Output the (X, Y) coordinate of the center of the cell containing the given text.  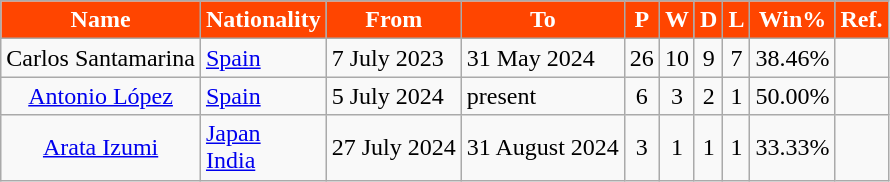
7 July 2023 (394, 58)
Japan India (263, 148)
W (676, 20)
6 (642, 96)
From (394, 20)
31 May 2024 (542, 58)
7 (736, 58)
To (542, 20)
33.33% (792, 148)
5 July 2024 (394, 96)
10 (676, 58)
27 July 2024 (394, 148)
L (736, 20)
50.00% (792, 96)
D (708, 20)
26 (642, 58)
Antonio López (101, 96)
Nationality (263, 20)
38.46% (792, 58)
Win% (792, 20)
present (542, 96)
9 (708, 58)
Carlos Santamarina (101, 58)
Arata Izumi (101, 148)
Ref. (862, 20)
Name (101, 20)
31 August 2024 (542, 148)
2 (708, 96)
P (642, 20)
